Capture the cell that displays the provided text and extract its [X, Y] central coordinate. 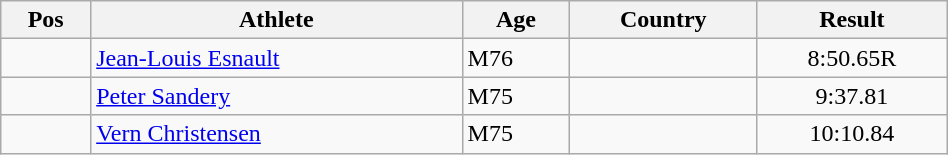
8:50.65R [852, 58]
M76 [516, 58]
Country [664, 20]
Peter Sandery [276, 96]
Result [852, 20]
10:10.84 [852, 134]
9:37.81 [852, 96]
Pos [46, 20]
Athlete [276, 20]
Vern Christensen [276, 134]
Age [516, 20]
Jean-Louis Esnault [276, 58]
